Detect which cell encompasses the target text, then output its (X, Y) center coordinate. 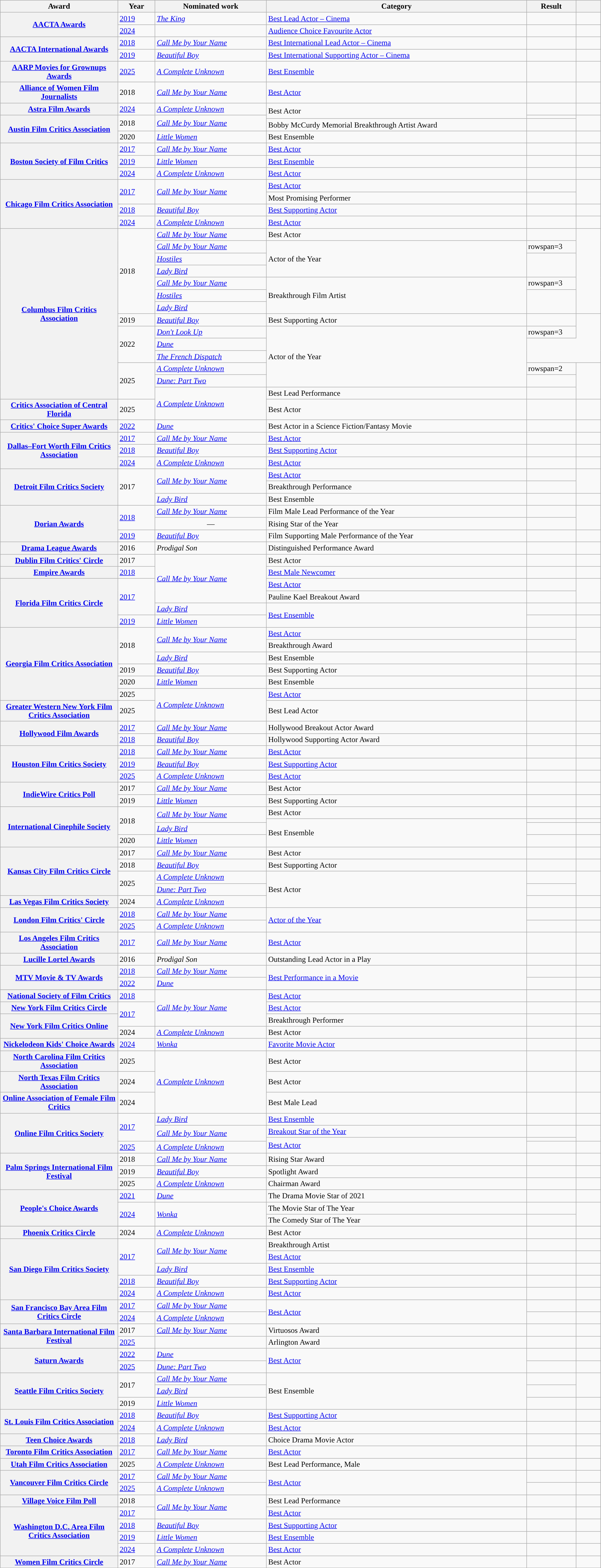
Category (396, 6)
Virtuosos Award (396, 1330)
International Cinephile Society (59, 827)
Best Male Newcomer (396, 573)
Drama League Awards (59, 548)
Outstanding Lead Actor in a Play (396, 959)
Kansas City Film Critics Circle (59, 871)
Award (59, 6)
Online Film Critics Society (59, 1133)
Seattle Film Critics Society (59, 1391)
Rising Star Award (396, 1159)
San Francisco Bay Area Film Critics Circle (59, 1312)
Best Male Lead (396, 1103)
Women Film Critics Circle (59, 1562)
Columbus Film Critics Association (59, 314)
Breakout Star of the Year (396, 1131)
Florida Film Critics Circle (59, 603)
Most Promising Performer (396, 198)
Breakthrough Performer (396, 1020)
Hollywood Supporting Actor Award (396, 739)
Lucille Lortel Awards (59, 959)
The Comedy Star of The Year (396, 1220)
People's Choice Awards (59, 1208)
AACTA International Awards (59, 49)
London Film Critics' Circle (59, 920)
Austin Film Critics Association (59, 129)
Film Male Lead Performance of the Year (396, 511)
Online Association of Female Film Critics (59, 1103)
Las Vegas Film Critics Society (59, 902)
North Texas Film Critics Association (59, 1082)
Result (551, 6)
The French Dispatch (211, 357)
Best Lead Actor – Cinema (396, 19)
— (211, 524)
Empire Awards (59, 573)
AACTA Awards (59, 25)
New York Film Critics Online (59, 1026)
Dorian Awards (59, 524)
Los Angeles Film Critics Association (59, 943)
Year (136, 6)
Hollywood Breakout Actor Award (396, 727)
AARP Movies for Grownups Awards (59, 72)
Greater Western New York Film Critics Association (59, 711)
The Drama Movie Star of 2021 (396, 1196)
IndieWire Critics Poll (59, 795)
San Diego Film Critics Society (59, 1269)
Phoenix Critics Circle (59, 1233)
Don't Look Up (211, 332)
Washington D.C. Area Film Critics Association (59, 1531)
Breakthrough Performance (396, 487)
Film Supporting Male Performance of the Year (396, 536)
Toronto Film Critics Association (59, 1452)
Arlington Award (396, 1342)
Hollywood Film Awards (59, 733)
Chairman Award (396, 1184)
Detroit Film Critics Society (59, 487)
2021 (136, 1196)
North Carolina Film Critics Association (59, 1061)
MTV Movie & TV Awards (59, 978)
Saturn Awards (59, 1360)
Village Voice Film Poll (59, 1501)
Best Performance in a Movie (396, 978)
Breakthrough Artist (396, 1245)
Choice Drama Movie Actor (396, 1440)
Pauline Kael Breakout Award (396, 597)
St. Louis Film Critics Association (59, 1422)
Best Lead Performance, Male (396, 1464)
Houston Film Critics Society (59, 764)
Nickelodeon Kids' Choice Awards (59, 1044)
Breakthrough Award (396, 646)
rowspan=2 (551, 369)
Palm Springs International Film Festival (59, 1171)
Chicago Film Critics Association (59, 204)
The Movie Star of The Year (396, 1208)
Breakthrough Film Artist (396, 295)
Spotlight Award (396, 1172)
Best Lead Actor (396, 711)
Audience Choice Favourite Actor (396, 31)
Rising Star of the Year (396, 524)
Boston Society of Film Critics (59, 161)
Georgia Film Critics Association (59, 664)
Best International Supporting Actor – Cinema (396, 55)
Utah Film Critics Association (59, 1464)
Alliance of Women Film Journalists (59, 92)
Vancouver Film Critics Circle (59, 1482)
The King (211, 19)
National Society of Film Critics (59, 996)
Astra Film Awards (59, 109)
Best International Lead Actor – Cinema (396, 43)
Teen Choice Awards (59, 1440)
Distinguished Performance Award (396, 548)
Favorite Movie Actor (396, 1044)
New York Film Critics Circle (59, 1008)
Dublin Film Critics' Circle (59, 560)
Dallas–Fort Worth Film Critics Association (59, 450)
Santa Barbara International Film Festival (59, 1336)
Critics Association of Central Florida (59, 409)
Bobby McCurdy Memorial Breakthrough Artist Award (396, 125)
Best Actor in a Science Fiction/Fantasy Movie (396, 426)
Critics' Choice Super Awards (59, 426)
Nominated work (211, 6)
